Extract the (X, Y) coordinate from the center of the cell holding the provided text.  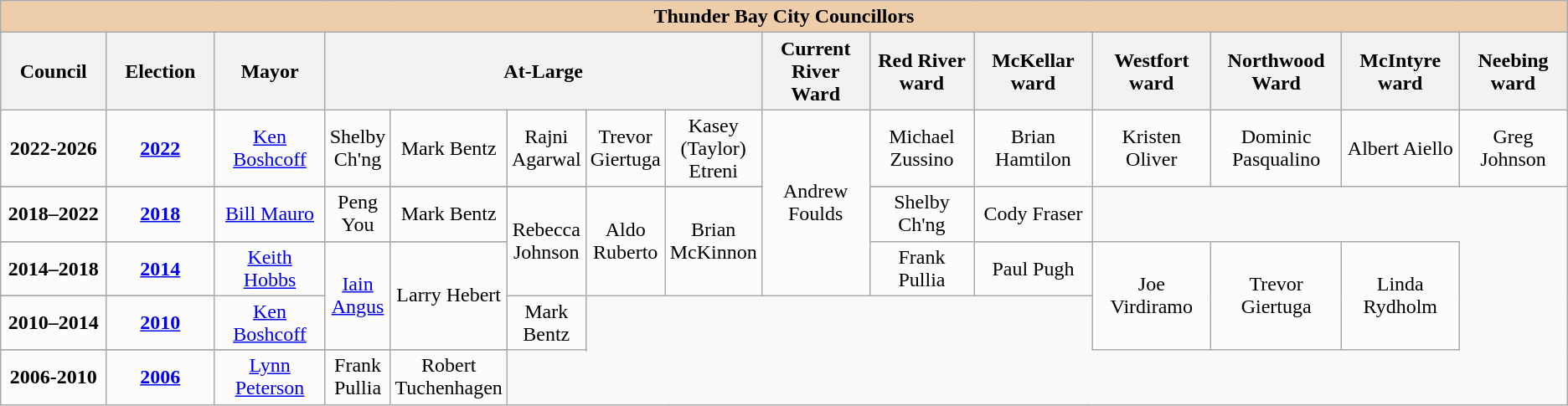
At-Large (543, 71)
Kasey (Taylor) Etreni (714, 148)
2010 (161, 323)
Thunder Bay City Councillors (784, 17)
Red River ward (921, 71)
2014–2018 (54, 268)
Council (54, 71)
Albert Aiello (1400, 148)
Andrew Foulds (816, 203)
2022-2026 (54, 148)
Mayor (270, 71)
Election (161, 71)
Iain Angus (358, 296)
Greg Johnson (1513, 148)
Rebecca Johnson (546, 241)
2022 (161, 148)
2018–2022 (54, 214)
Current River Ward (816, 71)
2014 (161, 268)
Paul Pugh (1034, 268)
Northwood Ward (1277, 71)
Rajni Agarwal (546, 148)
2006 (161, 377)
Neebing ward (1513, 71)
Dominic Pasqualino (1277, 148)
Brian McKinnon (714, 241)
Linda Rydholm (1400, 296)
Joe Virdiramo (1151, 296)
Larry Hebert (449, 296)
2018 (161, 214)
Kristen Oliver (1151, 148)
Brian Hamtilon (1034, 148)
McIntyre ward (1400, 71)
Keith Hobbs (270, 268)
Cody Fraser (1034, 214)
McKellar ward (1034, 71)
2006-2010 (54, 377)
Bill Mauro (270, 214)
Lynn Peterson (270, 377)
Aldo Ruberto (625, 241)
Robert Tuchenhagen (449, 377)
Westfort ward (1151, 71)
Michael Zussino (921, 148)
2010–2014 (54, 323)
Peng You (358, 214)
